From the cell containing the given text, extract its center point as [x, y] coordinate. 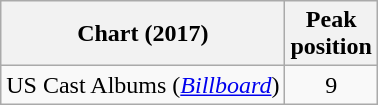
Chart (2017) [143, 34]
Peakposition [331, 34]
US Cast Albums (Billboard) [143, 85]
9 [331, 85]
